Scan for the cell matching the given text and deliver its (X, Y) coordinate at center. 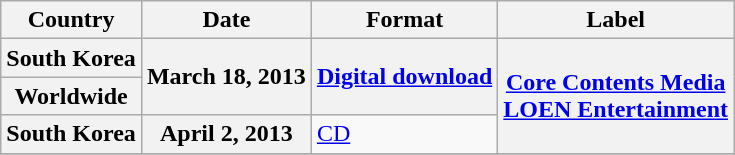
April 2, 2013 (226, 134)
Label (616, 20)
Date (226, 20)
Digital download (404, 77)
Country (72, 20)
Format (404, 20)
Core Contents MediaLOEN Entertainment (616, 96)
CD (404, 134)
March 18, 2013 (226, 77)
Worldwide (72, 96)
